Determine the [X, Y] coordinate at the center of the cell enclosing the given text.  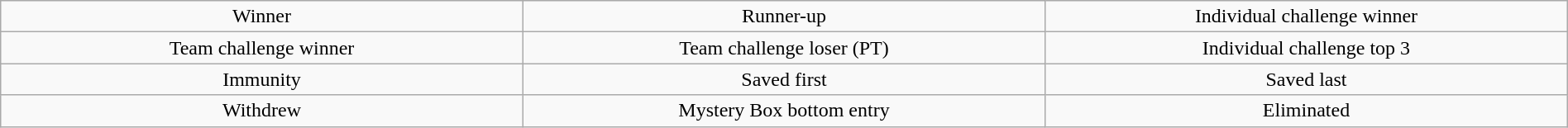
Saved first [784, 79]
Individual challenge winner [1307, 17]
Individual challenge top 3 [1307, 48]
Runner-up [784, 17]
Withdrew [262, 111]
Immunity [262, 79]
Eliminated [1307, 111]
Team challenge winner [262, 48]
Winner [262, 17]
Mystery Box bottom entry [784, 111]
Team challenge loser (PT) [784, 48]
Saved last [1307, 79]
